Find where the given text appears and provide that cell's center as [x, y] coordinate. 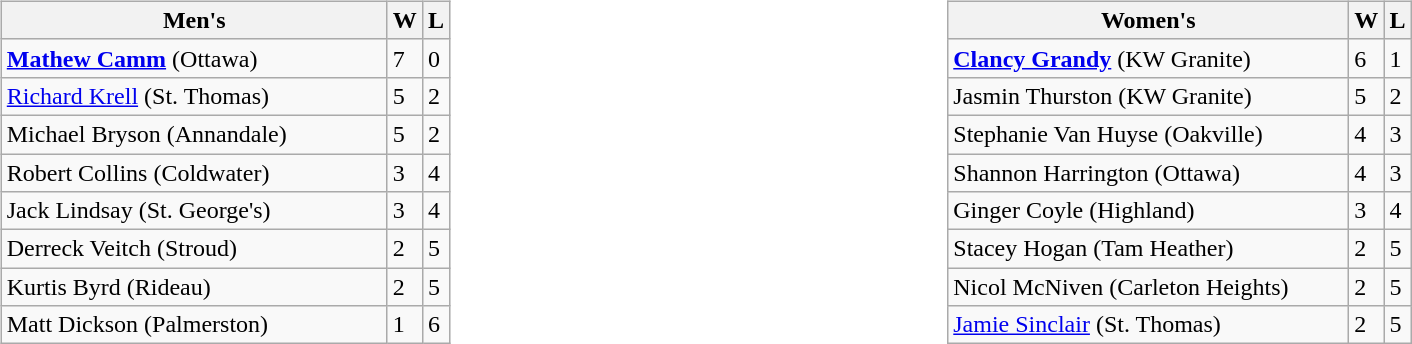
Clancy Grandy (KW Granite) [1148, 58]
Ginger Coyle (Highland) [1148, 211]
Jasmin Thurston (KW Granite) [1148, 96]
Michael Bryson (Annandale) [194, 134]
Stacey Hogan (Tam Heather) [1148, 249]
Mathew Camm (Ottawa) [194, 58]
7 [404, 58]
Robert Collins (Coldwater) [194, 173]
Men's [194, 20]
Jamie Sinclair (St. Thomas) [1148, 325]
Matt Dickson (Palmerston) [194, 325]
Shannon Harrington (Ottawa) [1148, 173]
Women's [1148, 20]
Richard Krell (St. Thomas) [194, 96]
Jack Lindsay (St. George's) [194, 211]
Kurtis Byrd (Rideau) [194, 287]
Derreck Veitch (Stroud) [194, 249]
Stephanie Van Huyse (Oakville) [1148, 134]
Nicol McNiven (Carleton Heights) [1148, 287]
0 [436, 58]
